For the text-containing cell, return its midpoint in (X, Y) coordinate format. 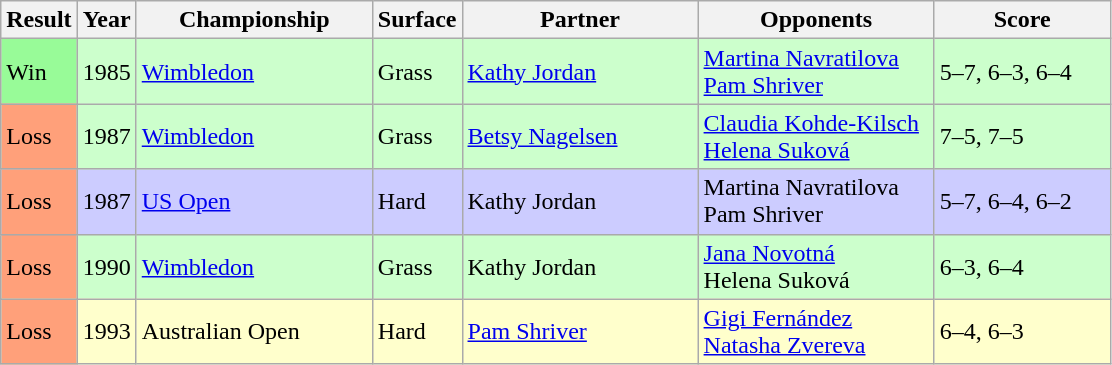
Partner (580, 20)
Jana Novotná Helena Suková (816, 266)
Year (106, 20)
Championship (254, 20)
1990 (106, 266)
1985 (106, 72)
Gigi Fernández Natasha Zvereva (816, 332)
5–7, 6–3, 6–4 (1022, 72)
Pam Shriver (580, 332)
Claudia Kohde-Kilsch Helena Suková (816, 136)
7–5, 7–5 (1022, 136)
Surface (417, 20)
1993 (106, 332)
5–7, 6–4, 6–2 (1022, 202)
6–3, 6–4 (1022, 266)
Win (39, 72)
Betsy Nagelsen (580, 136)
Australian Open (254, 332)
Opponents (816, 20)
Result (39, 20)
Score (1022, 20)
US Open (254, 202)
6–4, 6–3 (1022, 332)
